For the text-containing cell, return its midpoint in [X, Y] coordinate format. 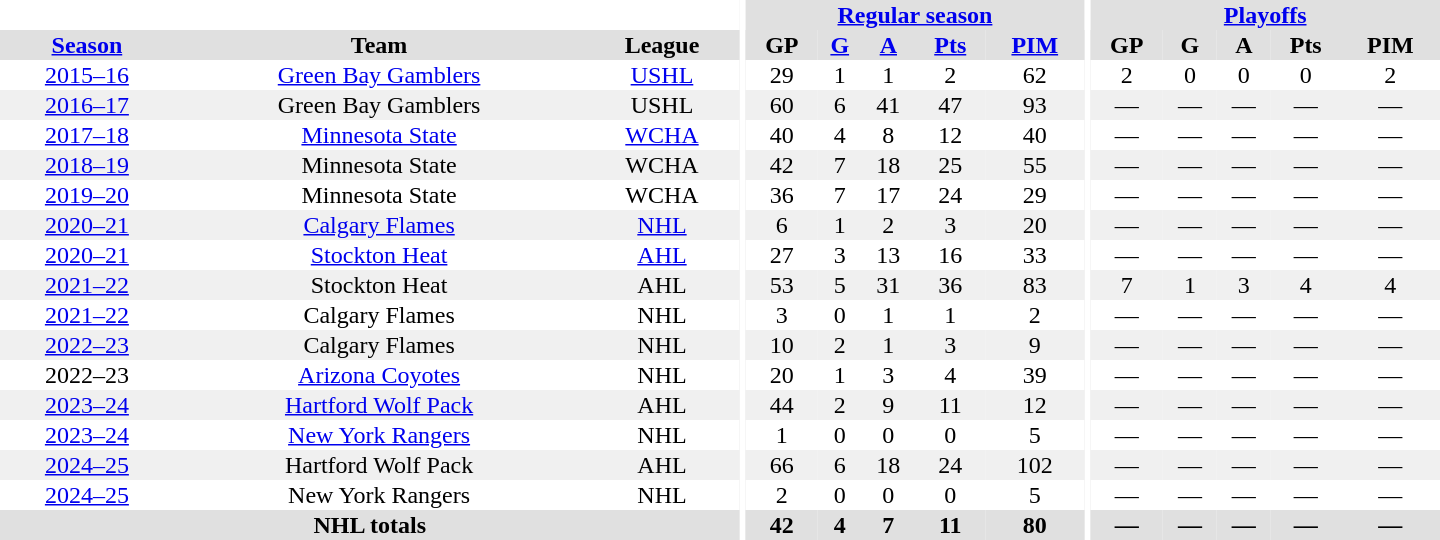
83 [1034, 285]
2018–19 [87, 165]
60 [782, 105]
33 [1034, 255]
2019–20 [87, 195]
Season [87, 45]
31 [888, 285]
53 [782, 285]
44 [782, 405]
13 [888, 255]
66 [782, 465]
10 [782, 345]
2015–16 [87, 75]
25 [950, 165]
102 [1034, 465]
80 [1034, 525]
47 [950, 105]
NHL totals [370, 525]
41 [888, 105]
Regular season [916, 15]
17 [888, 195]
Team [380, 45]
16 [950, 255]
8 [888, 135]
55 [1034, 165]
93 [1034, 105]
27 [782, 255]
Arizona Coyotes [380, 375]
62 [1034, 75]
39 [1034, 375]
2016–17 [87, 105]
2017–18 [87, 135]
League [662, 45]
Playoffs [1265, 15]
